Find where the given text appears and provide that cell's center as [x, y] coordinate. 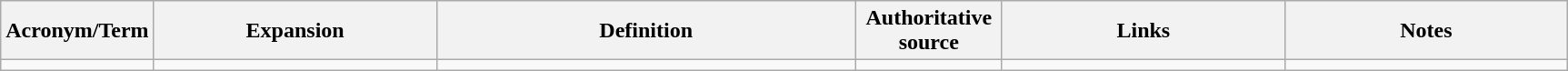
Definition [645, 31]
Authoritative source [929, 31]
Expansion [295, 31]
Notes [1425, 31]
Acronym/Term [77, 31]
Links [1144, 31]
